Output the (x, y) coordinate of the center of the cell containing the given text.  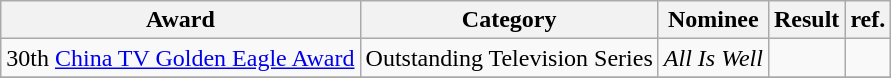
Nominee (713, 20)
Result (806, 20)
30th China TV Golden Eagle Award (180, 58)
ref. (868, 20)
All Is Well (713, 58)
Outstanding Television Series (509, 58)
Category (509, 20)
Award (180, 20)
